Determine the [X, Y] coordinate at the center of the cell enclosing the given text.  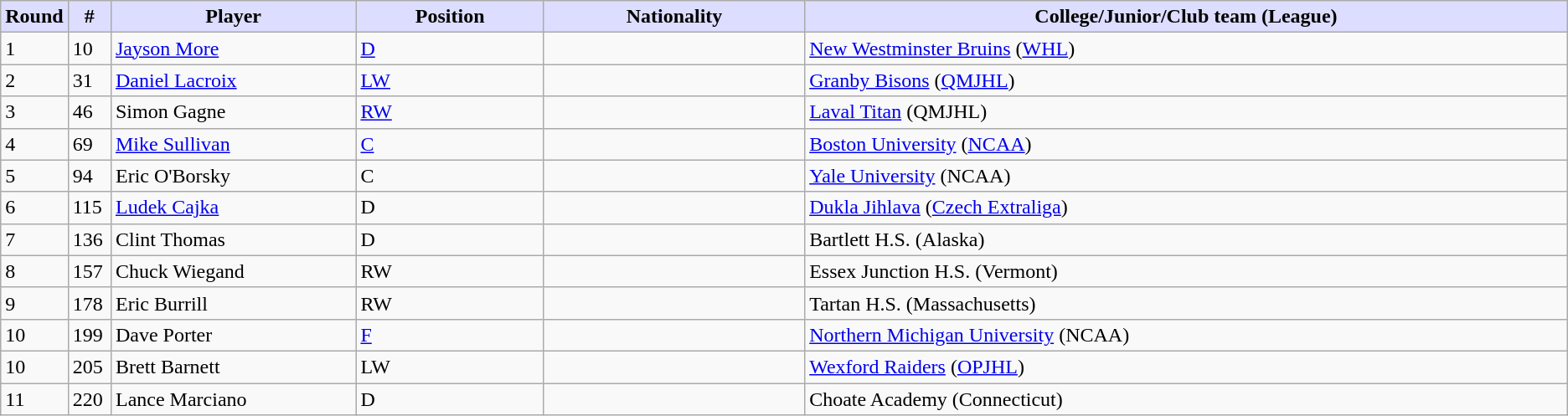
136 [89, 239]
Mike Sullivan [233, 144]
Chuck Wiegand [233, 271]
Choate Academy (Connecticut) [1186, 399]
178 [89, 303]
Round [34, 17]
Essex Junction H.S. (Vermont) [1186, 271]
Clint Thomas [233, 239]
Northern Michigan University (NCAA) [1186, 335]
New Westminster Bruins (WHL) [1186, 49]
Boston University (NCAA) [1186, 144]
2 [34, 80]
5 [34, 176]
8 [34, 271]
Eric Burrill [233, 303]
Granby Bisons (QMJHL) [1186, 80]
157 [89, 271]
115 [89, 208]
94 [89, 176]
7 [34, 239]
46 [89, 112]
Simon Gagne [233, 112]
69 [89, 144]
31 [89, 80]
6 [34, 208]
Jayson More [233, 49]
Daniel Lacroix [233, 80]
Dukla Jihlava (Czech Extraliga) [1186, 208]
Ludek Cajka [233, 208]
Bartlett H.S. (Alaska) [1186, 239]
Player [233, 17]
9 [34, 303]
Eric O'Borsky [233, 176]
199 [89, 335]
Lance Marciano [233, 399]
Brett Barnett [233, 367]
Wexford Raiders (OPJHL) [1186, 367]
3 [34, 112]
Tartan H.S. (Massachusetts) [1186, 303]
Yale University (NCAA) [1186, 176]
4 [34, 144]
# [89, 17]
Nationality [673, 17]
1 [34, 49]
11 [34, 399]
Dave Porter [233, 335]
205 [89, 367]
F [450, 335]
220 [89, 399]
College/Junior/Club team (League) [1186, 17]
Position [450, 17]
Laval Titan (QMJHL) [1186, 112]
